From the cell containing the given text, extract its center point as (x, y) coordinate. 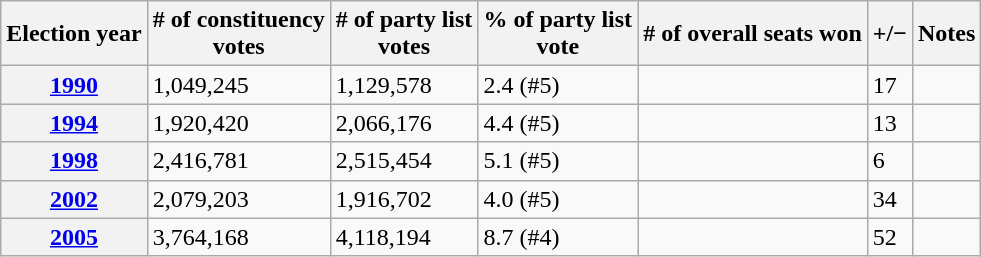
# of overall seats won (753, 34)
8.7 (#4) (558, 237)
2005 (74, 237)
17 (890, 85)
2,515,454 (404, 161)
6 (890, 161)
% of party listvote (558, 34)
2002 (74, 199)
2.4 (#5) (558, 85)
1,916,702 (404, 199)
1,920,420 (238, 123)
Notes (946, 34)
1998 (74, 161)
4,118,194 (404, 237)
3,764,168 (238, 237)
# of party listvotes (404, 34)
1,049,245 (238, 85)
Election year (74, 34)
1994 (74, 123)
5.1 (#5) (558, 161)
1990 (74, 85)
2,416,781 (238, 161)
1,129,578 (404, 85)
# of constituencyvotes (238, 34)
2,066,176 (404, 123)
4.0 (#5) (558, 199)
52 (890, 237)
13 (890, 123)
4.4 (#5) (558, 123)
+/− (890, 34)
2,079,203 (238, 199)
34 (890, 199)
